Detect which cell encompasses the target text, then output its [X, Y] center coordinate. 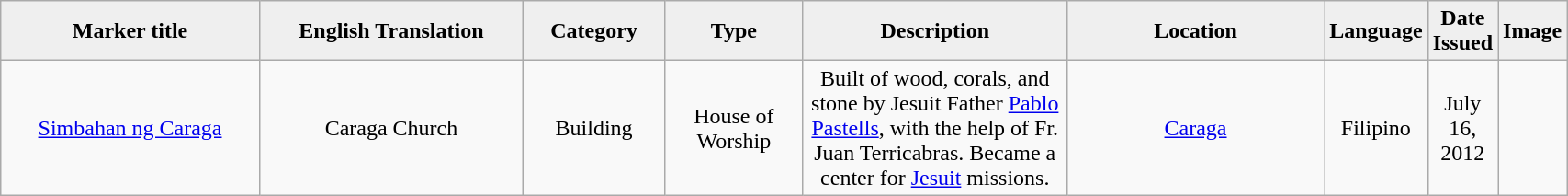
Description [935, 31]
Marker title [130, 31]
Caraga [1195, 128]
Type [734, 31]
House of Worship [734, 128]
Filipino [1376, 128]
Caraga Church [391, 128]
Category [594, 31]
Language [1376, 31]
Location [1195, 31]
Built of wood, corals, and stone by Jesuit Father Pablo Pastells, with the help of Fr. Juan Terricabras. Became a center for Jesuit missions. [935, 128]
July 16, 2012 [1462, 128]
English Translation [391, 31]
Building [594, 128]
Image [1532, 31]
Simbahan ng Caraga [130, 128]
Date Issued [1462, 31]
